Locate the cell with the specified text and output its [X, Y] center coordinate. 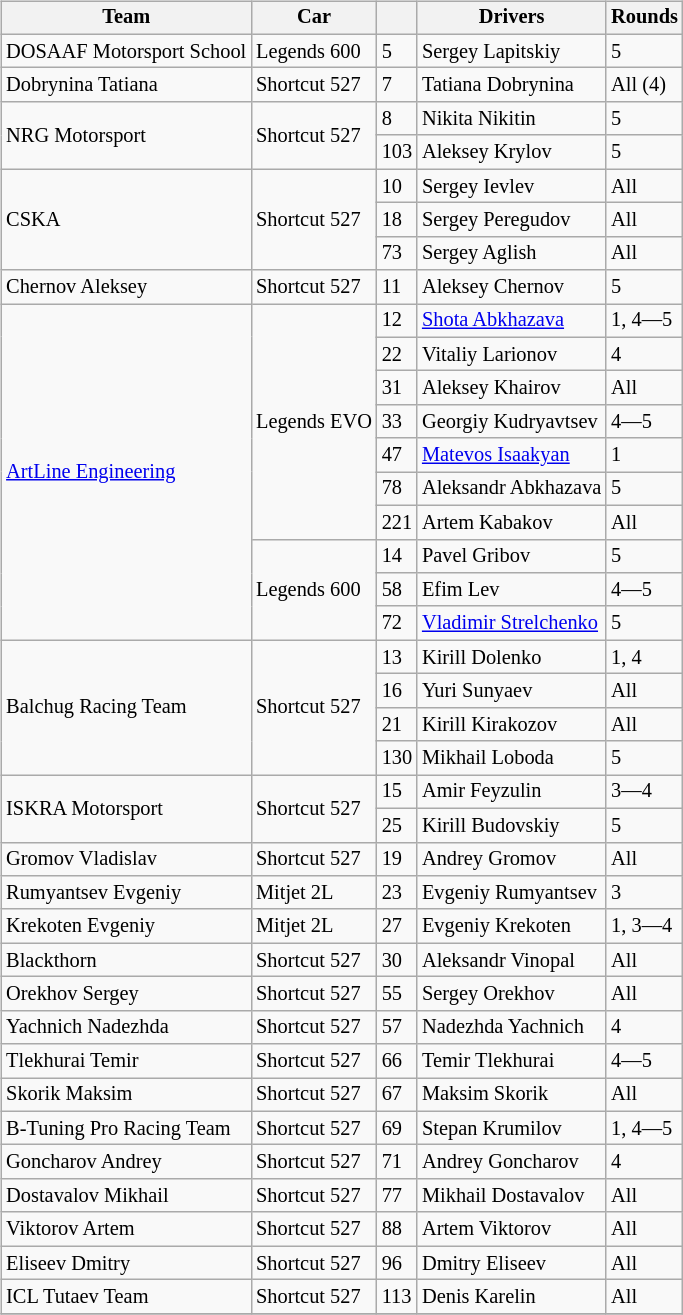
Tlekhurai Temir [126, 1061]
Nadezhda Yachnich [512, 1027]
Aleksey Krylov [512, 152]
96 [397, 1263]
67 [397, 1095]
Blackthorn [126, 960]
55 [397, 994]
All (4) [644, 85]
ISKRA Motorsport [126, 808]
47 [397, 455]
Dostavalov Mikhail [126, 1196]
11 [397, 287]
73 [397, 253]
Kirill Dolenko [512, 657]
DOSAAF Motorsport School [126, 51]
Sergey Lapitskiy [512, 51]
Viktorov Artem [126, 1229]
Aleksandr Vinopal [512, 960]
3 [644, 893]
Vitaliy Larionov [512, 354]
Matevos Isaakyan [512, 455]
10 [397, 186]
Aleksey Chernov [512, 287]
Krekoten Evgeniy [126, 926]
13 [397, 657]
1 [644, 455]
Yachnich Nadezhda [126, 1027]
1, 4 [644, 657]
Sergey Peregudov [512, 220]
18 [397, 220]
Gromov Vladislav [126, 859]
113 [397, 1297]
Rumyantsev Evgeniy [126, 893]
77 [397, 1196]
Mikhail Dostavalov [512, 1196]
Orekhov Sergey [126, 994]
72 [397, 623]
ICL Tutaev Team [126, 1297]
7 [397, 85]
Aleksandr Abkhazava [512, 489]
Tatiana Dobrynina [512, 85]
3—4 [644, 792]
Sergey Ievlev [512, 186]
Drivers [512, 18]
Team [126, 18]
22 [397, 354]
Amir Feyzulin [512, 792]
Balchug Racing Team [126, 708]
78 [397, 489]
Denis Karelin [512, 1297]
Sergey Aglish [512, 253]
Kirill Kirakozov [512, 724]
Goncharov Andrey [126, 1162]
Dobrynina Tatiana [126, 85]
31 [397, 388]
Evgeniy Krekoten [512, 926]
1, 3—4 [644, 926]
Eliseev Dmitry [126, 1263]
Stepan Krumilov [512, 1128]
Dmitry Eliseev [512, 1263]
16 [397, 691]
21 [397, 724]
Legends EVO [314, 422]
Temir Tlekhurai [512, 1061]
Aleksey Khairov [512, 388]
Artem Kabakov [512, 522]
Car [314, 18]
Sergey Orekhov [512, 994]
19 [397, 859]
Nikita Nikitin [512, 119]
12 [397, 321]
Andrey Gromov [512, 859]
130 [397, 758]
Vladimir Strelchenko [512, 623]
221 [397, 522]
Chernov Aleksey [126, 287]
15 [397, 792]
57 [397, 1027]
88 [397, 1229]
Pavel Gribov [512, 556]
ArtLine Engineering [126, 472]
Shota Abkhazava [512, 321]
33 [397, 422]
25 [397, 825]
23 [397, 893]
66 [397, 1061]
58 [397, 590]
Georgiy Kudryavtsev [512, 422]
69 [397, 1128]
CSKA [126, 220]
Evgeniy Rumyantsev [512, 893]
103 [397, 152]
8 [397, 119]
Rounds [644, 18]
30 [397, 960]
14 [397, 556]
Maksim Skorik [512, 1095]
NRG Motorsport [126, 136]
Andrey Goncharov [512, 1162]
B-Tuning Pro Racing Team [126, 1128]
Kirill Budovskiy [512, 825]
71 [397, 1162]
Skorik Maksim [126, 1095]
27 [397, 926]
Artem Viktorov [512, 1229]
Mikhail Loboda [512, 758]
Efim Lev [512, 590]
Yuri Sunyaev [512, 691]
